Find where the given text appears and provide that cell's center as (x, y) coordinate. 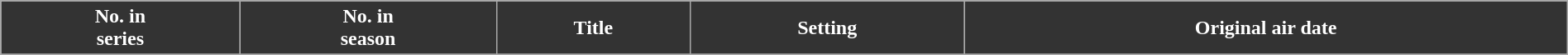
Setting (827, 28)
No. inseries (121, 28)
Original air date (1265, 28)
Title (593, 28)
No. inseason (368, 28)
